Determine the (X, Y) coordinate at the center of the cell enclosing the given text.  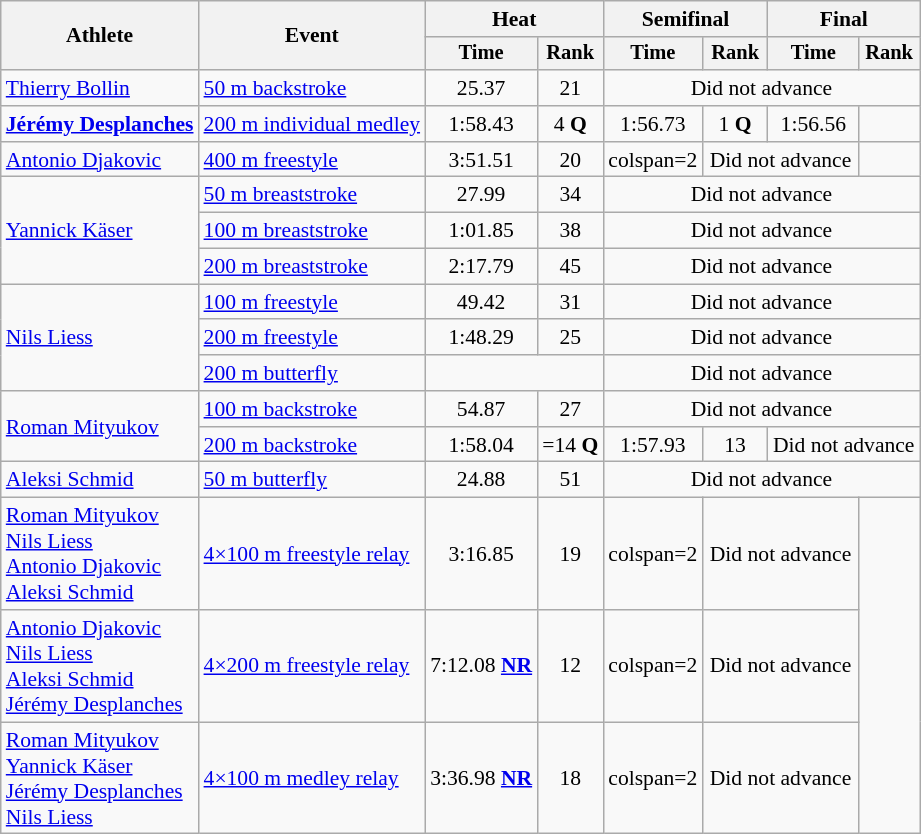
50 m backstroke (312, 88)
Jérémy Desplanches (100, 124)
45 (570, 267)
200 m freestyle (312, 338)
Aleksi Schmid (100, 480)
1:48.29 (481, 338)
25 (570, 338)
Athlete (100, 36)
18 (570, 778)
4×200 m freestyle relay (312, 666)
=14 Q (570, 445)
Roman MityukovNils LiessAntonio DjakovicAleksi Schmid (100, 554)
7:12.08 NR (481, 666)
4×100 m medley relay (312, 778)
38 (570, 231)
50 m butterfly (312, 480)
34 (570, 195)
27 (570, 409)
1:58.43 (481, 124)
1:56.73 (652, 124)
Semifinal (686, 19)
400 m freestyle (312, 160)
49.42 (481, 302)
12 (570, 666)
20 (570, 160)
200 m butterfly (312, 373)
Event (312, 36)
100 m breaststroke (312, 231)
21 (570, 88)
3:36.98 NR (481, 778)
54.87 (481, 409)
4 Q (570, 124)
31 (570, 302)
3:16.85 (481, 554)
13 (735, 445)
Thierry Bollin (100, 88)
Final (844, 19)
100 m backstroke (312, 409)
Roman MityukovYannick KäserJérémy DesplanchesNils Liess (100, 778)
2:17.79 (481, 267)
200 m individual medley (312, 124)
1:58.04 (481, 445)
51 (570, 480)
50 m breaststroke (312, 195)
1:57.93 (652, 445)
1 Q (735, 124)
1:56.56 (814, 124)
Antonio Djakovic (100, 160)
25.37 (481, 88)
19 (570, 554)
Nils Liess (100, 338)
200 m breaststroke (312, 267)
Roman Mityukov (100, 426)
24.88 (481, 480)
100 m freestyle (312, 302)
200 m backstroke (312, 445)
27.99 (481, 195)
Yannick Käser (100, 230)
1:01.85 (481, 231)
Antonio DjakovicNils LiessAleksi SchmidJérémy Desplanches (100, 666)
3:51.51 (481, 160)
Heat (514, 19)
4×100 m freestyle relay (312, 554)
